Identify which cell holds the provided text, then report its [X, Y] central coordinate. 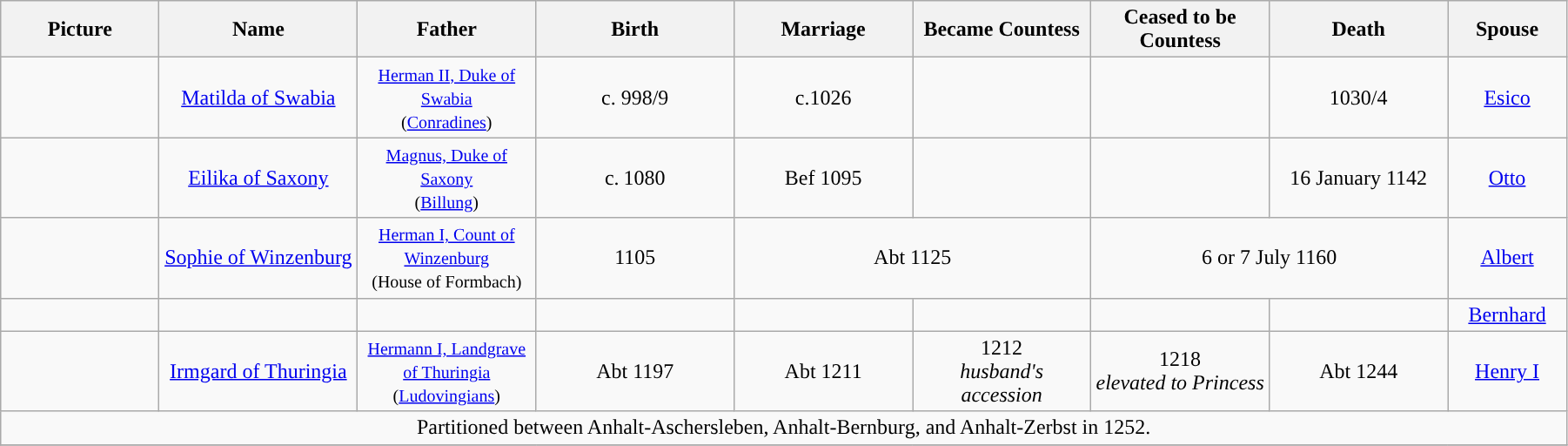
Marriage [823, 30]
Hermann I, Landgrave of Thuringia(Ludovingians) [447, 371]
Abt 1211 [823, 371]
Irmgard of Thuringia [258, 371]
6 or 7 July 1160 [1270, 258]
Matilda of Swabia [258, 98]
Abt 1197 [635, 371]
Ceased to be Countess [1180, 30]
Henry I [1507, 371]
Abt 1125 [913, 258]
Partitioned between Anhalt-Aschersleben, Anhalt-Bernburg, and Anhalt-Zerbst in 1252. [784, 428]
c. 1080 [635, 178]
Albert [1507, 258]
Herman I, Count of Winzenburg(House of Formbach) [447, 258]
c. 998/9 [635, 98]
Abt 1244 [1359, 371]
Name [258, 30]
Herman II, Duke of Swabia(Conradines) [447, 98]
1030/4 [1359, 98]
Sophie of Winzenburg [258, 258]
Father [447, 30]
Bernhard [1507, 314]
Esico [1507, 98]
Birth [635, 30]
c.1026 [823, 98]
Spouse [1507, 30]
Became Countess [1002, 30]
Death [1359, 30]
Picture [80, 30]
Otto [1507, 178]
1105 [635, 258]
16 January 1142 [1359, 178]
Bef 1095 [823, 178]
1212husband's accession [1002, 371]
Magnus, Duke of Saxony(Billung) [447, 178]
1218elevated to Princess [1180, 371]
Eilika of Saxony [258, 178]
